Detect which cell encompasses the target text, then output its [x, y] center coordinate. 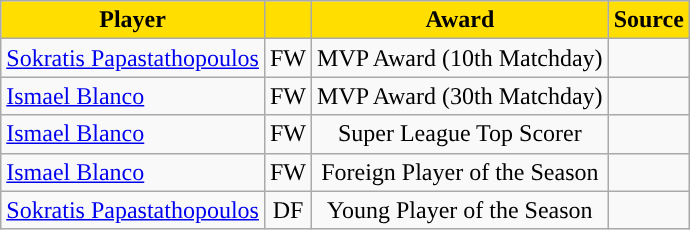
DF [288, 210]
Source [648, 20]
Super League Top Scorer [460, 134]
MVP Award (10th Matchday) [460, 58]
Award [460, 20]
Foreign Player of the Season [460, 172]
Player [133, 20]
MVP Award (30th Matchday) [460, 96]
Young Player of the Season [460, 210]
